For the text-containing cell, return its midpoint in [x, y] coordinate format. 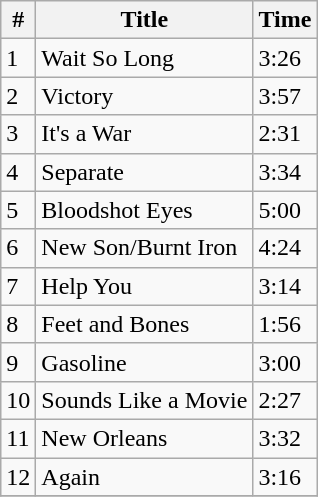
5:00 [285, 210]
10 [18, 400]
3:00 [285, 362]
11 [18, 438]
3:16 [285, 477]
Help You [144, 286]
3:34 [285, 172]
3 [18, 134]
8 [18, 324]
12 [18, 477]
Again [144, 477]
Feet and Bones [144, 324]
Title [144, 20]
New Son/Burnt Iron [144, 248]
Time [285, 20]
Wait So Long [144, 58]
3:26 [285, 58]
1:56 [285, 324]
Separate [144, 172]
4:24 [285, 248]
2:31 [285, 134]
9 [18, 362]
1 [18, 58]
Bloodshot Eyes [144, 210]
3:32 [285, 438]
It's a War [144, 134]
# [18, 20]
6 [18, 248]
Gasoline [144, 362]
3:14 [285, 286]
2:27 [285, 400]
Sounds Like a Movie [144, 400]
7 [18, 286]
Victory [144, 96]
New Orleans [144, 438]
5 [18, 210]
4 [18, 172]
2 [18, 96]
3:57 [285, 96]
